Extract the (X, Y) coordinate from the center of the cell holding the provided text.  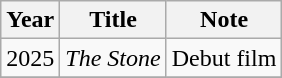
The Stone (113, 58)
Note (224, 20)
Year (30, 20)
Debut film (224, 58)
2025 (30, 58)
Title (113, 20)
